Find where the given text appears and provide that cell's center as (x, y) coordinate. 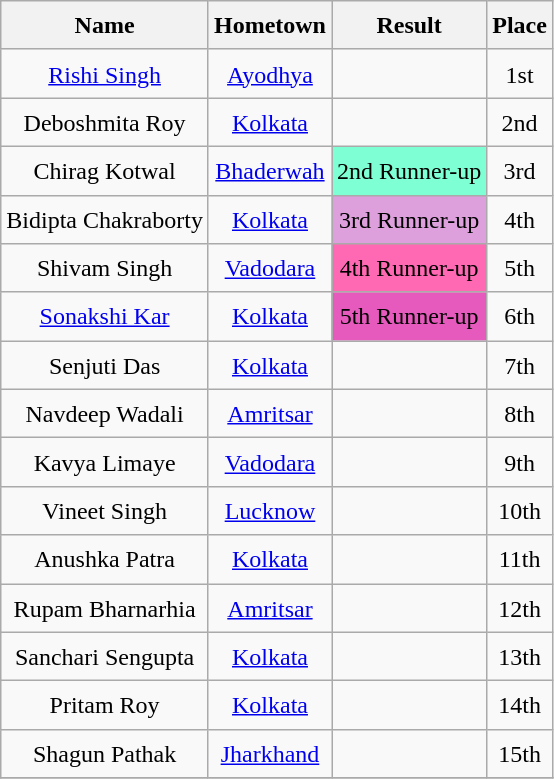
3rd Runner-up (410, 220)
Anushka Patra (105, 560)
Deboshmita Roy (105, 122)
13th (520, 656)
10th (520, 510)
8th (520, 414)
Place (520, 26)
Kavya Limaye (105, 462)
2nd (520, 122)
6th (520, 316)
Name (105, 26)
Ayodhya (270, 74)
Senjuti Das (105, 366)
15th (520, 754)
Navdeep Wadali (105, 414)
1st (520, 74)
9th (520, 462)
5th (520, 268)
5th Runner-up (410, 316)
Shivam Singh (105, 268)
4th (520, 220)
Jharkhand (270, 754)
Hometown (270, 26)
Rupam Bharnarhia (105, 608)
4th Runner-up (410, 268)
Rishi Singh (105, 74)
14th (520, 706)
2nd Runner-up (410, 170)
11th (520, 560)
Sonakshi Kar (105, 316)
3rd (520, 170)
Vineet Singh (105, 510)
7th (520, 366)
Result (410, 26)
Pritam Roy (105, 706)
Shagun Pathak (105, 754)
Chirag Kotwal (105, 170)
Bidipta Chakraborty (105, 220)
Bhaderwah (270, 170)
Lucknow (270, 510)
Sanchari Sengupta (105, 656)
12th (520, 608)
